Output the (x, y) coordinate of the center of the cell containing the given text.  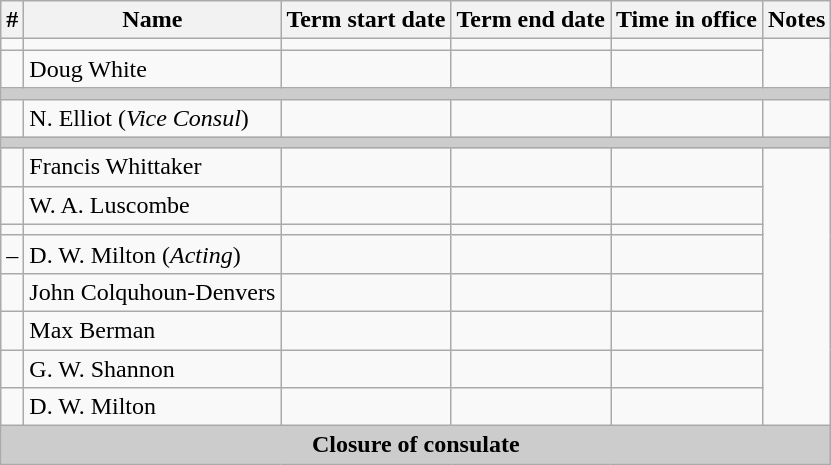
W. A. Luscombe (152, 205)
Max Berman (152, 330)
Term end date (531, 20)
Doug White (152, 69)
D. W. Milton (152, 407)
Term start date (366, 20)
D. W. Milton (Acting) (152, 254)
Notes (796, 20)
Francis Whittaker (152, 167)
Name (152, 20)
# (12, 20)
Time in office (686, 20)
John Colquhoun-Denvers (152, 292)
G. W. Shannon (152, 369)
Closure of consulate (416, 445)
– (12, 254)
N. Elliot (Vice Consul) (152, 118)
